Scan for the cell matching the given text and deliver its [X, Y] coordinate at center. 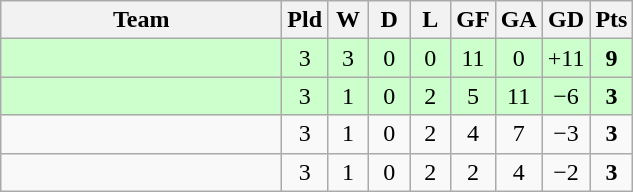
−6 [566, 96]
+11 [566, 58]
Team [142, 20]
−3 [566, 134]
GD [566, 20]
Pld [305, 20]
7 [518, 134]
W [348, 20]
GF [473, 20]
5 [473, 96]
GA [518, 20]
Pts [612, 20]
9 [612, 58]
L [430, 20]
D [390, 20]
−2 [566, 172]
